Scan for the cell matching the given text and deliver its [x, y] coordinate at center. 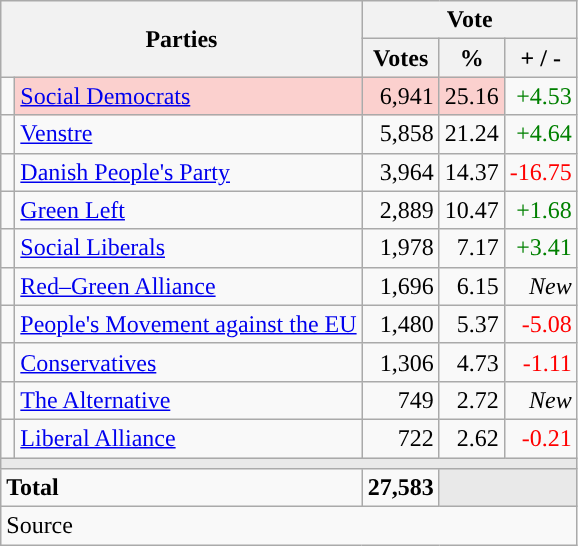
722 [400, 438]
1,696 [400, 286]
Votes [400, 58]
6,941 [400, 96]
% [472, 58]
21.24 [472, 134]
2,889 [400, 210]
Conservatives [188, 362]
10.47 [472, 210]
Green Left [188, 210]
6.15 [472, 286]
749 [400, 400]
4.73 [472, 362]
+ / - [540, 58]
7.17 [472, 248]
The Alternative [188, 400]
2.62 [472, 438]
Social Democrats [188, 96]
27,583 [400, 488]
2.72 [472, 400]
14.37 [472, 172]
Parties [182, 39]
1,978 [400, 248]
-0.21 [540, 438]
1,480 [400, 324]
Danish People's Party [188, 172]
-1.11 [540, 362]
+3.41 [540, 248]
25.16 [472, 96]
Source [290, 526]
People's Movement against the EU [188, 324]
+1.68 [540, 210]
Red–Green Alliance [188, 286]
+4.53 [540, 96]
Venstre [188, 134]
5.37 [472, 324]
+4.64 [540, 134]
3,964 [400, 172]
-16.75 [540, 172]
Social Liberals [188, 248]
Total [182, 488]
-5.08 [540, 324]
Vote [470, 20]
1,306 [400, 362]
5,858 [400, 134]
Liberal Alliance [188, 438]
